Return [x, y] of the center of cell containing provided text 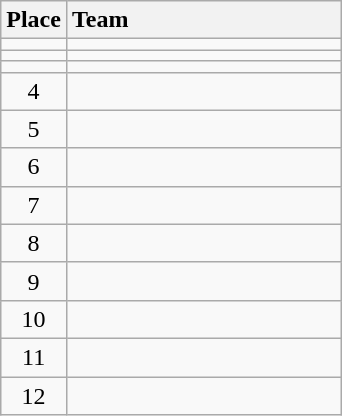
6 [34, 167]
4 [34, 91]
11 [34, 357]
Team [204, 20]
10 [34, 319]
8 [34, 243]
5 [34, 129]
7 [34, 205]
Place [34, 20]
12 [34, 395]
9 [34, 281]
